For the text-containing cell, return its midpoint in [X, Y] coordinate format. 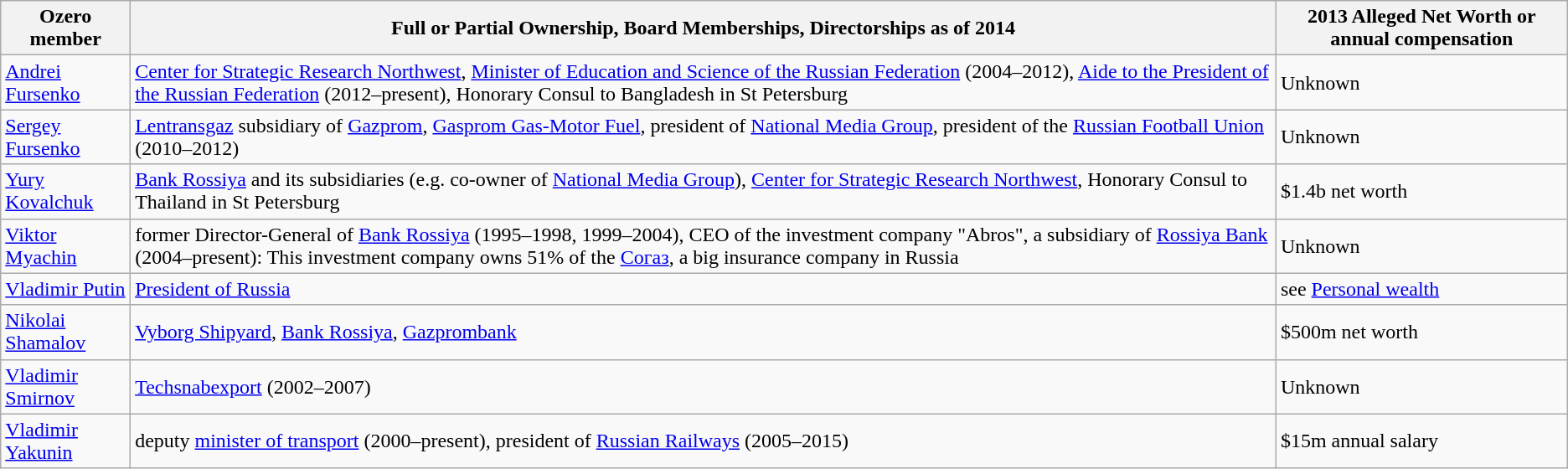
$500m net worth [1421, 332]
Yury Kovalchuk [65, 191]
Nikolai Shamalov [65, 332]
$15m annual salary [1421, 441]
Andrei Fursenko [65, 82]
Vladimir Yakunin [65, 441]
Techsnabexport (2002–2007) [704, 387]
2013 Alleged Net Worth or annual compensation [1421, 28]
see Personal wealth [1421, 289]
deputy minister of transport (2000–present), president of Russian Railways (2005–2015) [704, 441]
Vyborg Shipyard, Bank Rossiya, Gazprombank [704, 332]
President of Russia [704, 289]
Ozero member [65, 28]
Lentransgaz subsidiary of Gazprom, Gasprom Gas-Motor Fuel, president of National Media Group, president of the Russian Football Union (2010–2012) [704, 137]
Vladimir Putin [65, 289]
Viktor Myachin [65, 246]
Sergey Fursenko [65, 137]
Vladimir Smirnov [65, 387]
$1.4b net worth [1421, 191]
Full or Partial Ownership, Board Memberships, Directorships as of 2014 [704, 28]
